Locate the cell with the specified text and output its [X, Y] center coordinate. 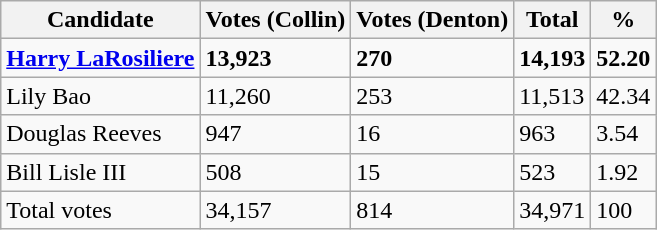
523 [552, 172]
Bill Lisle III [100, 172]
Total votes [100, 210]
34,157 [276, 210]
270 [432, 58]
52.20 [624, 58]
14,193 [552, 58]
963 [552, 134]
253 [432, 96]
814 [432, 210]
15 [432, 172]
100 [624, 210]
508 [276, 172]
11,260 [276, 96]
947 [276, 134]
13,923 [276, 58]
Candidate [100, 20]
Votes (Collin) [276, 20]
Votes (Denton) [432, 20]
42.34 [624, 96]
Douglas Reeves [100, 134]
16 [432, 134]
3.54 [624, 134]
Harry LaRosiliere [100, 58]
% [624, 20]
Lily Bao [100, 96]
1.92 [624, 172]
11,513 [552, 96]
Total [552, 20]
34,971 [552, 210]
